Pinpoint the cell where the given text exists, returning its [X, Y] midpoint coordinate. 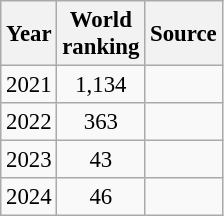
2022 [29, 122]
1,134 [101, 85]
2021 [29, 85]
2024 [29, 197]
2023 [29, 160]
363 [101, 122]
Source [184, 34]
Year [29, 34]
43 [101, 160]
Worldranking [101, 34]
46 [101, 197]
